Extract the (X, Y) coordinate from the center of the cell holding the provided text.  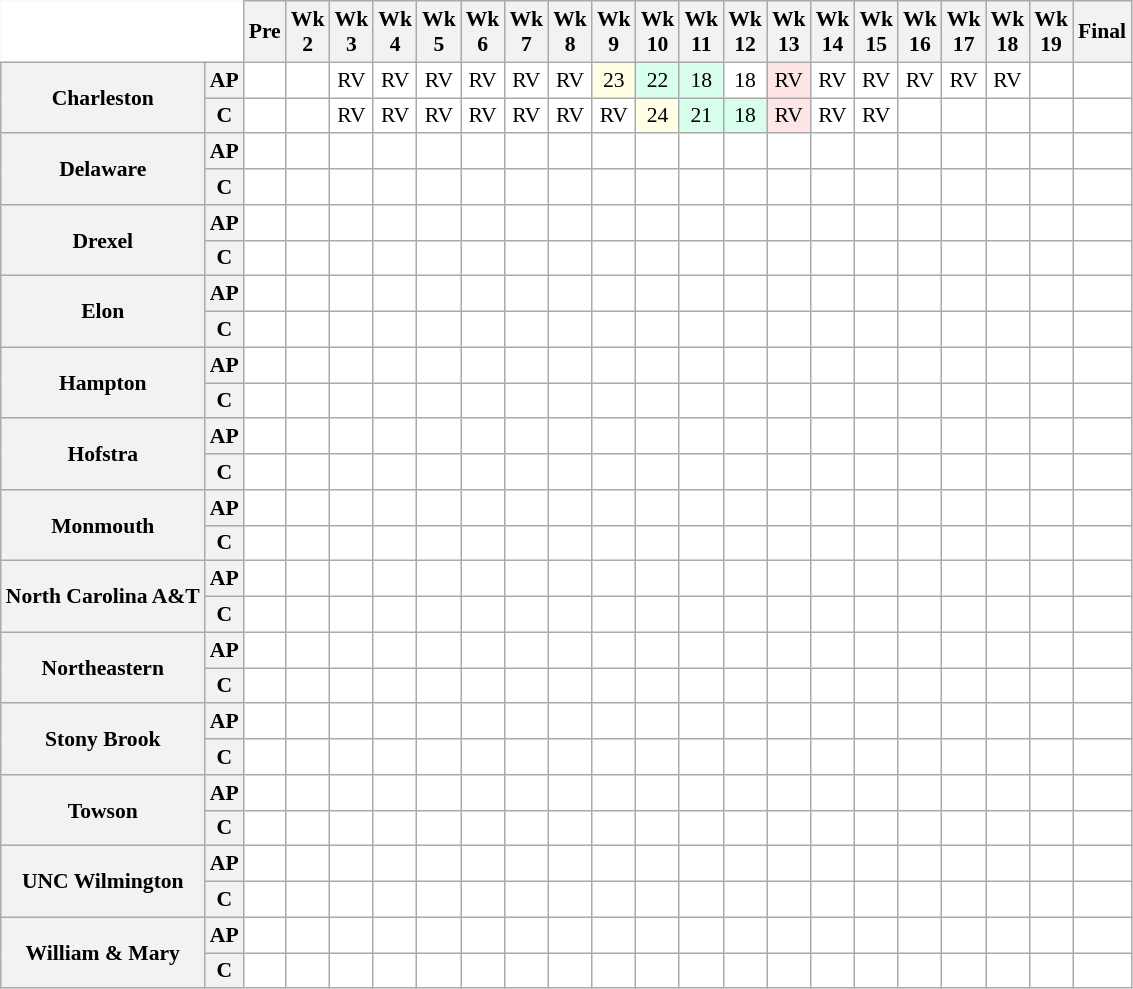
24 (658, 116)
Hofstra (103, 454)
UNC Wilmington (103, 882)
Elon (103, 312)
Wk12 (745, 32)
Drexel (103, 240)
Stony Brook (103, 740)
Hampton (103, 382)
Wk19 (1051, 32)
Towson (103, 810)
Wk4 (395, 32)
Wk8 (570, 32)
Monmouth (103, 526)
Wk17 (964, 32)
Wk2 (308, 32)
William & Mary (103, 952)
21 (701, 116)
Wk7 (526, 32)
Wk13 (789, 32)
Wk10 (658, 32)
Wk9 (614, 32)
Wk16 (920, 32)
Wk3 (352, 32)
Wk15 (876, 32)
Wk14 (833, 32)
Final (1102, 32)
Wk6 (483, 32)
Wk5 (439, 32)
Charleston (103, 98)
Northeastern (103, 668)
Wk18 (1008, 32)
22 (658, 80)
North Carolina A&T (103, 596)
Wk11 (701, 32)
Delaware (103, 170)
Pre (265, 32)
23 (614, 80)
